Locate the cell with the specified text and output its (x, y) center coordinate. 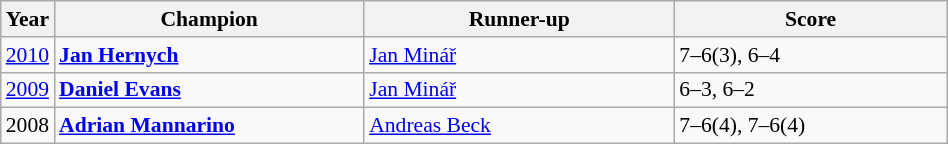
Daniel Evans (209, 90)
7–6(3), 6–4 (810, 55)
7–6(4), 7–6(4) (810, 126)
2010 (28, 55)
Champion (209, 19)
Andreas Beck (519, 126)
Year (28, 19)
Jan Hernych (209, 55)
2008 (28, 126)
Runner-up (519, 19)
6–3, 6–2 (810, 90)
2009 (28, 90)
Score (810, 19)
Adrian Mannarino (209, 126)
